Output the (x, y) coordinate of the center of the cell containing the given text.  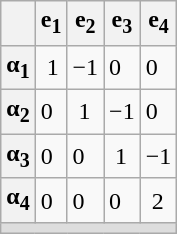
e3 (122, 23)
e2 (86, 23)
e4 (158, 23)
2 (158, 200)
e1 (51, 23)
α4 (18, 200)
α3 (18, 156)
α1 (18, 67)
α2 (18, 111)
